Identify which cell holds the provided text, then report its [x, y] central coordinate. 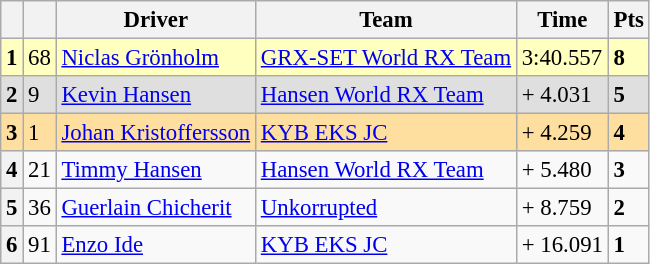
21 [40, 170]
+ 8.759 [562, 208]
9 [40, 95]
Driver [156, 20]
Timmy Hansen [156, 170]
Unkorrupted [386, 208]
36 [40, 208]
+ 16.091 [562, 245]
6 [12, 245]
Time [562, 20]
3:40.557 [562, 58]
91 [40, 245]
GRX-SET World RX Team [386, 58]
Pts [628, 20]
8 [628, 58]
Niclas Grönholm [156, 58]
Team [386, 20]
Johan Kristoffersson [156, 133]
Guerlain Chicherit [156, 208]
+ 4.031 [562, 95]
68 [40, 58]
Enzo Ide [156, 245]
+ 4.259 [562, 133]
+ 5.480 [562, 170]
Kevin Hansen [156, 95]
